Capture the cell that displays the provided text and extract its [x, y] central coordinate. 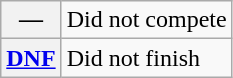
Did not compete [146, 20]
Did not finish [146, 58]
DNF [31, 58]
— [31, 20]
